Search for the cell housing the specified text and yield its [x, y] center coordinate. 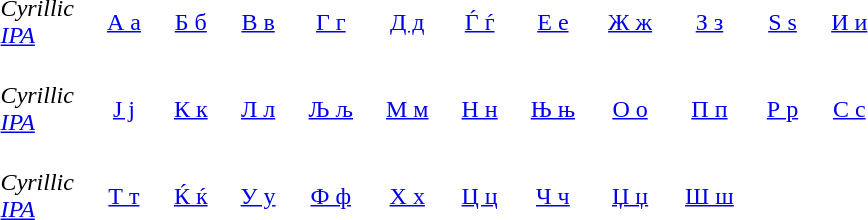
Њ њ [553, 109]
Л л [258, 109]
Р р [782, 109]
М м [408, 109]
П п [710, 109]
О о [630, 109]
К к [191, 109]
Љ љ [331, 109]
Н н [480, 109]
Ј ј [124, 109]
